Capture the cell that displays the provided text and extract its [X, Y] central coordinate. 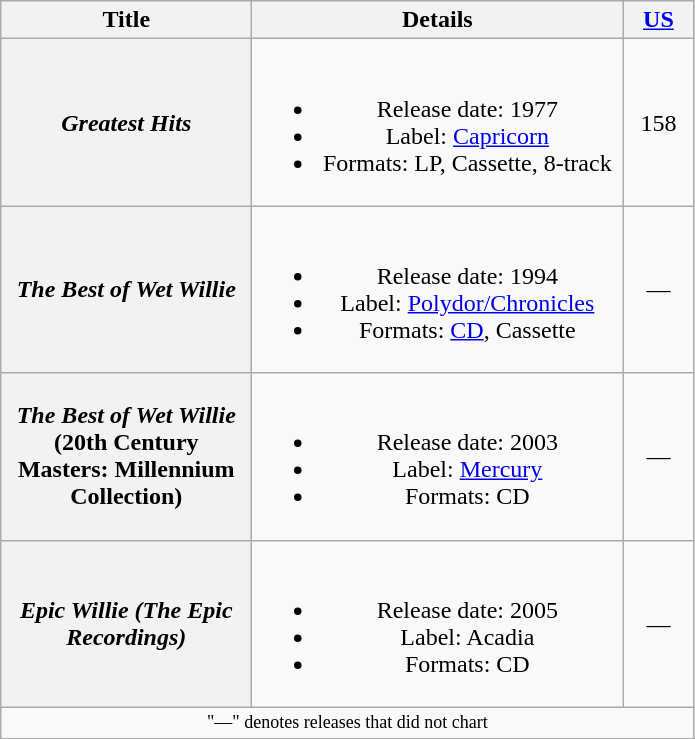
Release date: 1994Label: Polydor/ChroniclesFormats: CD, Cassette [438, 290]
Epic Willie (The Epic Recordings) [126, 624]
"—" denotes releases that did not chart [348, 722]
Release date: 2005Label: AcadiaFormats: CD [438, 624]
Release date: 1977Label: CapricornFormats: LP, Cassette, 8-track [438, 122]
Title [126, 20]
Release date: 2003Label: MercuryFormats: CD [438, 456]
Greatest Hits [126, 122]
US [658, 20]
The Best of Wet Willie [126, 290]
Details [438, 20]
158 [658, 122]
The Best of Wet Willie (20th Century Masters: Millennium Collection) [126, 456]
